Output the [x, y] coordinate of the center of the cell containing the given text.  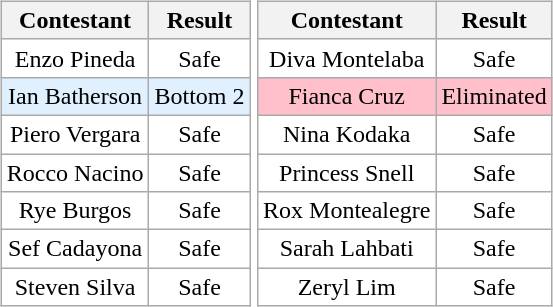
Diva Montelaba [347, 58]
Sef Cadayona [75, 249]
Eliminated [494, 96]
Sarah Lahbati [347, 249]
Bottom 2 [200, 96]
Nina Kodaka [347, 134]
Rox Montealegre [347, 211]
Rye Burgos [75, 211]
Piero Vergara [75, 134]
Enzo Pineda [75, 58]
Ian Batherson [75, 96]
Zeryl Lim [347, 287]
Princess Snell [347, 173]
Rocco Nacino [75, 173]
Steven Silva [75, 287]
Fianca Cruz [347, 96]
